Output the [X, Y] coordinate of the center of the cell containing the given text.  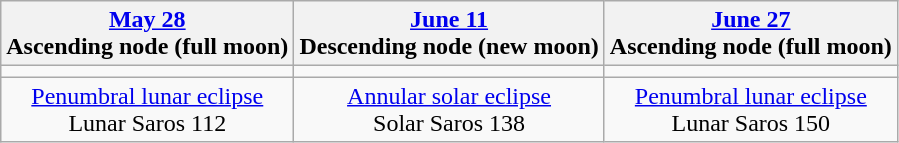
June 11Descending node (new moon) [449, 34]
May 28Ascending node (full moon) [148, 34]
Annular solar eclipseSolar Saros 138 [449, 110]
Penumbral lunar eclipseLunar Saros 150 [750, 110]
Penumbral lunar eclipseLunar Saros 112 [148, 110]
June 27Ascending node (full moon) [750, 34]
